Find where the given text appears and provide that cell's center as [X, Y] coordinate. 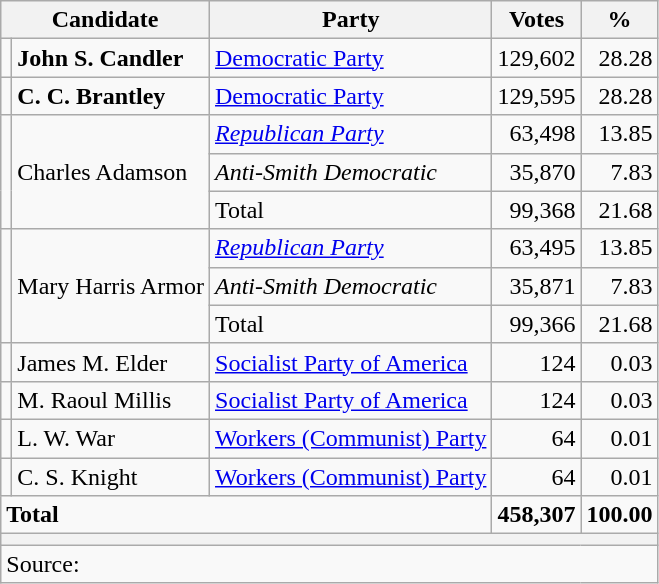
Mary Harris Armor [111, 286]
129,602 [536, 58]
M. Raoul Millis [111, 400]
John S. Candler [111, 58]
Source: [330, 564]
458,307 [536, 515]
100.00 [620, 515]
James M. Elder [111, 362]
% [620, 20]
63,495 [536, 248]
Votes [536, 20]
L. W. War [111, 438]
Candidate [106, 20]
35,870 [536, 172]
C. C. Brantley [111, 96]
Party [351, 20]
129,595 [536, 96]
C. S. Knight [111, 477]
35,871 [536, 286]
Charles Adamson [111, 172]
99,366 [536, 324]
99,368 [536, 210]
63,498 [536, 134]
